From the cell containing the given text, extract its center point as [X, Y] coordinate. 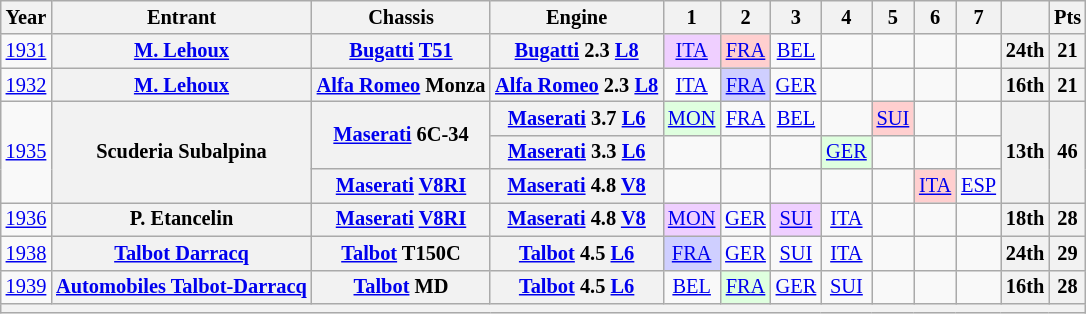
Talbot Darracq [182, 253]
29 [1068, 253]
Maserati 3.3 L6 [576, 152]
13th [1025, 152]
3 [796, 17]
Year [26, 17]
Scuderia Subalpina [182, 152]
Talbot MD [401, 287]
P. Etancelin [182, 219]
Pts [1068, 17]
Maserati 6C-34 [401, 134]
Chassis [401, 17]
1935 [26, 152]
Automobiles Talbot-Darracq [182, 287]
Maserati 3.7 L6 [576, 118]
7 [978, 17]
Alfa Romeo 2.3 L8 [576, 85]
5 [894, 17]
2 [745, 17]
Bugatti T51 [401, 51]
6 [935, 17]
Talbot T150C [401, 253]
Entrant [182, 17]
Alfa Romeo Monza [401, 85]
46 [1068, 152]
1931 [26, 51]
ESP [978, 186]
1938 [26, 253]
1939 [26, 287]
1932 [26, 85]
Engine [576, 17]
1936 [26, 219]
18th [1025, 219]
1 [692, 17]
Bugatti 2.3 L8 [576, 51]
4 [846, 17]
